Search for the cell housing the specified text and yield its (X, Y) center coordinate. 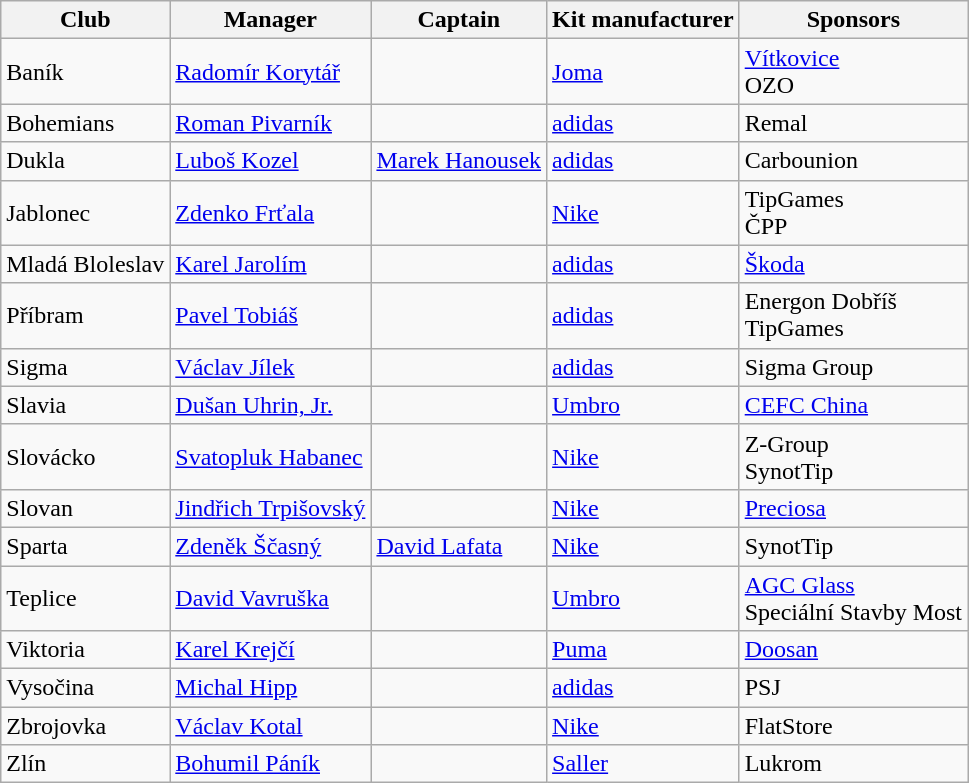
Luboš Kozel (270, 161)
Karel Jarolím (270, 264)
Karel Krejčí (270, 650)
Zdeněk Ščasný (270, 546)
Jablonec (86, 212)
Viktoria (86, 650)
Baník (86, 72)
Captain (459, 20)
Slovácko (86, 456)
David Vavruška (270, 598)
Kit manufacturer (644, 20)
Jindřich Trpišovský (270, 508)
Bohemians (86, 123)
Lukrom (853, 764)
SynotTip (853, 546)
Dušan Uhrin, Jr. (270, 405)
Doosan (853, 650)
Příbram (86, 316)
Václav Jílek (270, 367)
Zlín (86, 764)
Sigma (86, 367)
CEFC China (853, 405)
Roman Pivarník (270, 123)
Z-Group SynotTip (853, 456)
TipGamesČPP (853, 212)
Club (86, 20)
Puma (644, 650)
Teplice (86, 598)
Pavel Tobiáš (270, 316)
Vítkovice OZO (853, 72)
Václav Kotal (270, 726)
Marek Hanousek (459, 161)
Zbrojovka (86, 726)
FlatStore (853, 726)
Slavia (86, 405)
Svatopluk Habanec (270, 456)
Saller (644, 764)
Slovan (86, 508)
Vysočina (86, 688)
Manager (270, 20)
Energon DobříšTipGames (853, 316)
Dukla (86, 161)
Radomír Korytář (270, 72)
Michal Hipp (270, 688)
Bohumil Páník (270, 764)
PSJ (853, 688)
Mladá Bloleslav (86, 264)
AGC Glass Speciální Stavby Most (853, 598)
Škoda (853, 264)
Sponsors (853, 20)
David Lafata (459, 546)
Remal (853, 123)
Zdenko Frťala (270, 212)
Preciosa (853, 508)
Sigma Group (853, 367)
Carbounion (853, 161)
Sparta (86, 546)
Joma (644, 72)
